Capture the cell that displays the provided text and extract its (X, Y) central coordinate. 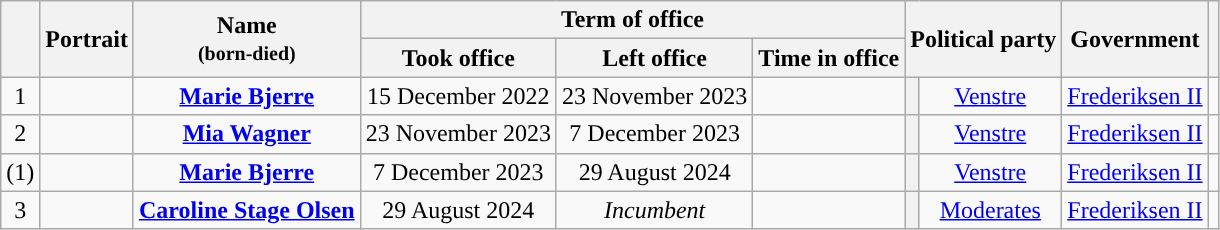
Caroline Stage Olsen (246, 210)
Name(born-died) (246, 39)
Time in office (829, 58)
15 December 2022 (458, 96)
Took office (458, 58)
Portrait (87, 39)
Government (1135, 39)
Political party (984, 39)
2 (20, 134)
3 (20, 210)
1 (20, 96)
(1) (20, 172)
Moderates (990, 210)
Incumbent (654, 210)
Mia Wagner (246, 134)
Left office (654, 58)
Term of office (632, 20)
